Determine the [x, y] coordinate at the center of the cell enclosing the given text.  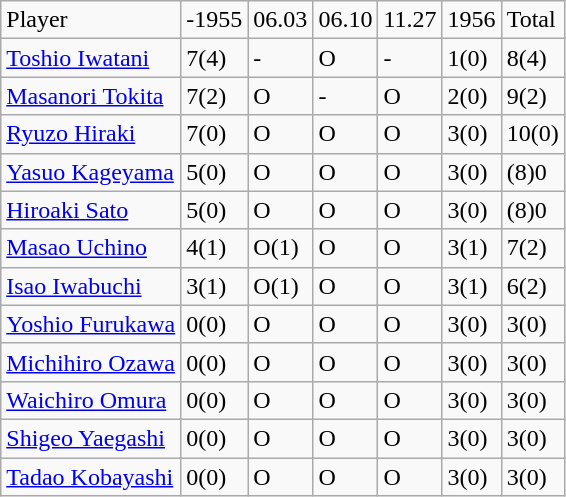
6(2) [532, 286]
Masanori Tokita [91, 96]
06.10 [346, 20]
Player [91, 20]
Michihiro Ozawa [91, 362]
Total [532, 20]
Isao Iwabuchi [91, 286]
Masao Uchino [91, 248]
06.03 [280, 20]
Yoshio Furukawa [91, 324]
-1955 [214, 20]
Hiroaki Sato [91, 210]
7(0) [214, 134]
Toshio Iwatani [91, 58]
1956 [472, 20]
4(1) [214, 248]
Tadao Kobayashi [91, 477]
Ryuzo Hiraki [91, 134]
8(4) [532, 58]
10(0) [532, 134]
1(0) [472, 58]
Shigeo Yaegashi [91, 438]
Waichiro Omura [91, 400]
11.27 [410, 20]
7(4) [214, 58]
Yasuo Kageyama [91, 172]
2(0) [472, 96]
9(2) [532, 96]
